Search for the cell housing the specified text and yield its (x, y) center coordinate. 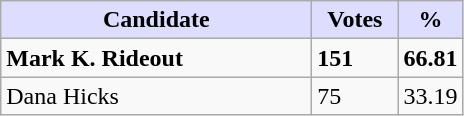
75 (355, 96)
66.81 (430, 58)
33.19 (430, 96)
Votes (355, 20)
Candidate (156, 20)
Mark K. Rideout (156, 58)
151 (355, 58)
Dana Hicks (156, 96)
% (430, 20)
